Detect which cell encompasses the target text, then output its [x, y] center coordinate. 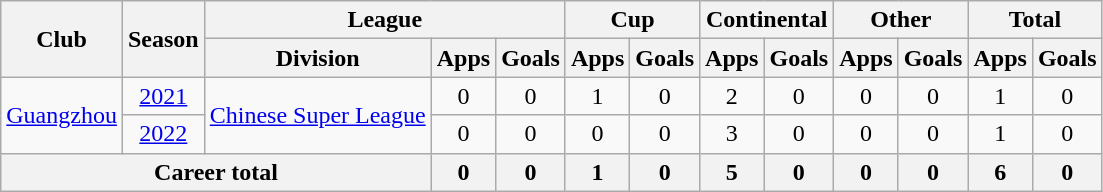
Career total [216, 172]
5 [732, 172]
Other [901, 20]
Club [62, 39]
2021 [163, 96]
Season [163, 39]
3 [732, 134]
Total [1035, 20]
Cup [632, 20]
Continental [767, 20]
6 [1000, 172]
Chinese Super League [318, 115]
2022 [163, 134]
2 [732, 96]
Division [318, 58]
Guangzhou [62, 115]
League [384, 20]
